Search for the cell housing the specified text and yield its (X, Y) center coordinate. 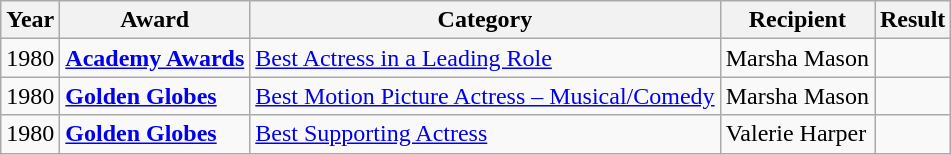
Best Motion Picture Actress – Musical/Comedy (485, 96)
Best Supporting Actress (485, 134)
Recipient (797, 20)
Best Actress in a Leading Role (485, 58)
Result (912, 20)
Academy Awards (155, 58)
Category (485, 20)
Year (30, 20)
Valerie Harper (797, 134)
Award (155, 20)
